Capture the cell that displays the provided text and extract its [X, Y] central coordinate. 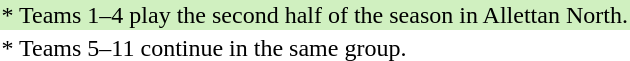
* Teams 1–4 play the second half of the season in Allettan North. [314, 15]
